Determine the (x, y) coordinate at the center of the cell enclosing the given text.  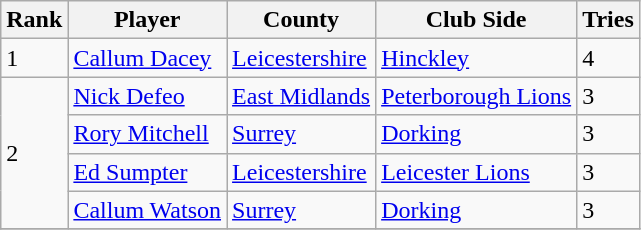
Rory Mitchell (148, 134)
Tries (608, 20)
Hinckley (476, 58)
East Midlands (302, 96)
Nick Defeo (148, 96)
2 (34, 153)
County (302, 20)
Peterborough Lions (476, 96)
Callum Dacey (148, 58)
Callum Watson (148, 210)
Leicester Lions (476, 172)
4 (608, 58)
1 (34, 58)
Player (148, 20)
Rank (34, 20)
Ed Sumpter (148, 172)
Club Side (476, 20)
